Scan for the cell matching the given text and deliver its (X, Y) coordinate at center. 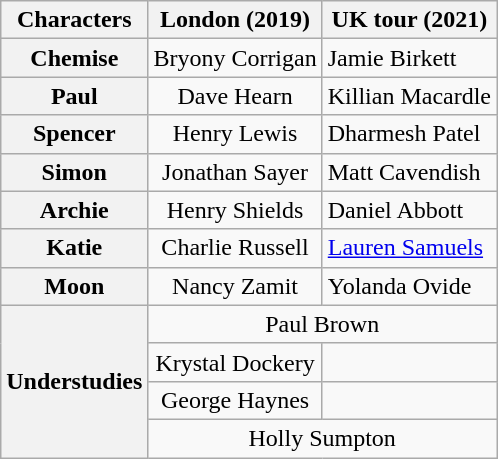
Chemise (74, 58)
Daniel Abbott (409, 210)
Charlie Russell (235, 248)
UK tour (2021) (409, 20)
Katie (74, 248)
Matt Cavendish (409, 172)
Lauren Samuels (409, 248)
Simon (74, 172)
Krystal Dockery (235, 362)
Dharmesh Patel (409, 134)
Paul (74, 96)
London (2019) (235, 20)
Jonathan Sayer (235, 172)
George Haynes (235, 400)
Jamie Birkett (409, 58)
Bryony Corrigan (235, 58)
Yolanda Ovide (409, 286)
Henry Lewis (235, 134)
Characters (74, 20)
Understudies (74, 381)
Paul Brown (322, 324)
Nancy Zamit (235, 286)
Dave Hearn (235, 96)
Spencer (74, 134)
Moon (74, 286)
Holly Sumpton (322, 438)
Killian Macardle (409, 96)
Henry Shields (235, 210)
Archie (74, 210)
